Identify which cell holds the provided text, then report its (x, y) central coordinate. 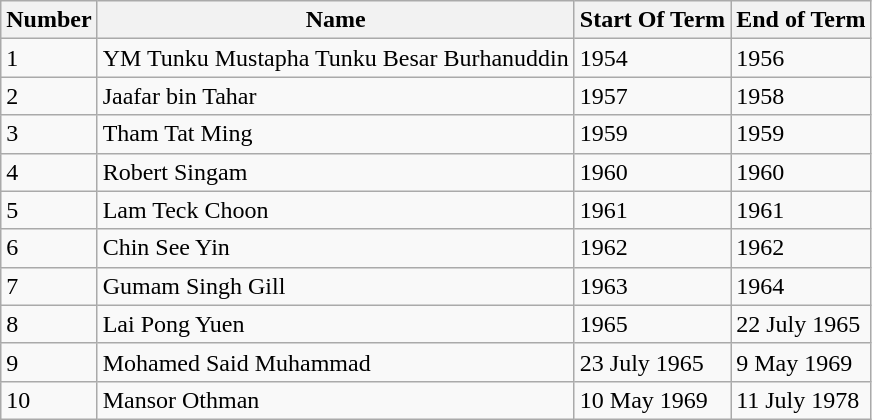
6 (49, 248)
5 (49, 210)
Robert Singam (336, 172)
10 (49, 400)
Lai Pong Yuen (336, 324)
1963 (652, 286)
7 (49, 286)
Tham Tat Ming (336, 134)
3 (49, 134)
1957 (652, 96)
Gumam Singh Gill (336, 286)
8 (49, 324)
2 (49, 96)
Mohamed Said Muhammad (336, 362)
23 July 1965 (652, 362)
11 July 1978 (801, 400)
10 May 1969 (652, 400)
Start Of Term (652, 20)
End of Term (801, 20)
9 (49, 362)
Name (336, 20)
YM Tunku Mustapha Tunku Besar Burhanuddin (336, 58)
22 July 1965 (801, 324)
4 (49, 172)
1965 (652, 324)
Jaafar bin Tahar (336, 96)
1964 (801, 286)
1954 (652, 58)
Chin See Yin (336, 248)
Number (49, 20)
Lam Teck Choon (336, 210)
1958 (801, 96)
1 (49, 58)
Mansor Othman (336, 400)
1956 (801, 58)
9 May 1969 (801, 362)
